Detect which cell encompasses the target text, then output its [X, Y] center coordinate. 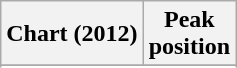
Peakposition [189, 34]
Chart (2012) [72, 34]
